Determine the (X, Y) coordinate at the center of the cell enclosing the given text.  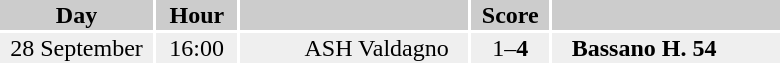
Bassano H. 54 (666, 48)
Hour (196, 15)
1–4 (510, 48)
Score (510, 15)
Day (76, 15)
ASH Valdagno (354, 48)
28 September (76, 48)
16:00 (196, 48)
